Search for the cell housing the specified text and yield its (X, Y) center coordinate. 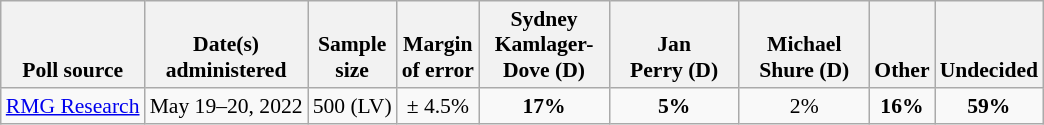
500 (LV) (352, 106)
16% (902, 106)
Date(s)administered (226, 44)
59% (989, 106)
Samplesize (352, 44)
± 4.5% (438, 106)
2% (804, 106)
Other (902, 44)
Poll source (73, 44)
Marginof error (438, 44)
MichaelShure (D) (804, 44)
RMG Research (73, 106)
5% (674, 106)
SydneyKamlager-Dove (D) (544, 44)
May 19–20, 2022 (226, 106)
JanPerry (D) (674, 44)
Undecided (989, 44)
17% (544, 106)
